Locate the cell with the specified text and output its (X, Y) center coordinate. 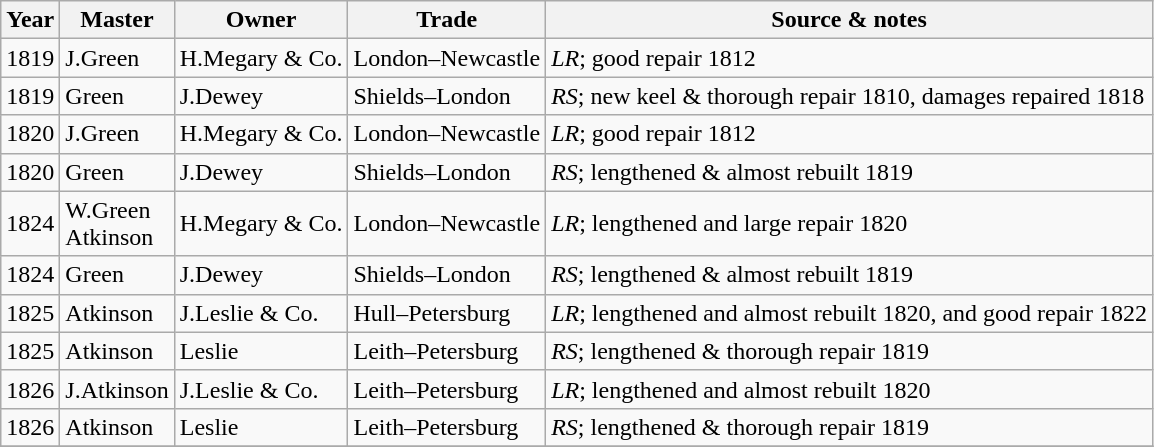
LR; lengthened and large repair 1820 (850, 224)
Hull–Petersburg (447, 313)
Owner (261, 20)
RS; new keel & thorough repair 1810, damages repaired 1818 (850, 96)
Trade (447, 20)
W.GreenAtkinson (117, 224)
LR; lengthened and almost rebuilt 1820 (850, 389)
Year (30, 20)
LR; lengthened and almost rebuilt 1820, and good repair 1822 (850, 313)
Master (117, 20)
J.Atkinson (117, 389)
Source & notes (850, 20)
